Output the [x, y] coordinate of the center of the cell containing the given text.  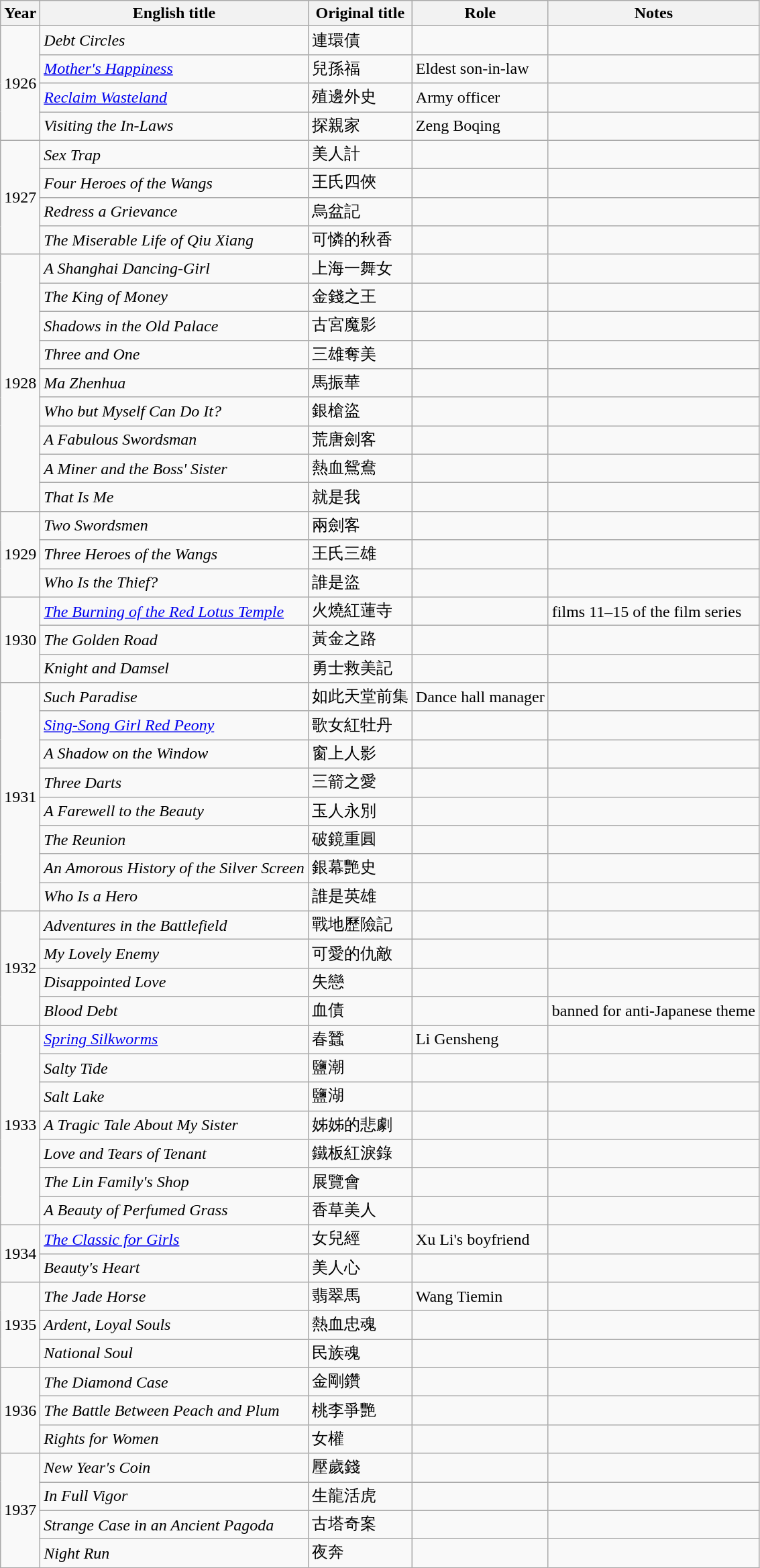
The Burning of the Red Lotus Temple [174, 612]
English title [174, 13]
誰是英雄 [360, 897]
That Is Me [174, 498]
The Diamond Case [174, 1382]
An Amorous History of the Silver Screen [174, 868]
王氏三雄 [360, 554]
翡翠馬 [360, 1297]
火燒紅蓮寺 [360, 612]
National Soul [174, 1353]
血債 [360, 1011]
1928 [20, 382]
Beauty's Heart [174, 1268]
1936 [20, 1410]
Salt Lake [174, 1097]
戰地歷險記 [360, 926]
古塔奇案 [360, 1525]
Four Heroes of the Wangs [174, 184]
The Classic for Girls [174, 1239]
熱血鴛鴦 [360, 468]
Mother's Happiness [174, 68]
1926 [20, 83]
民族魂 [360, 1353]
Night Run [174, 1553]
Three Darts [174, 782]
姊姊的悲劇 [360, 1125]
鐵板紅淚錄 [360, 1154]
Eldest son-in-law [480, 68]
Sex Trap [174, 154]
兩劍客 [360, 526]
Sing-Song Girl Red Peony [174, 726]
Shadows in the Old Palace [174, 326]
1934 [20, 1253]
Reclaim Wasteland [174, 98]
可愛的仇敵 [360, 954]
春蠶 [360, 1040]
壓歲錢 [360, 1467]
馬振華 [360, 384]
金剛鑽 [360, 1382]
Three and One [174, 354]
誰是盜 [360, 583]
Notes [653, 13]
films 11–15 of the film series [653, 612]
1932 [20, 968]
三雄奪美 [360, 354]
Redress a Grievance [174, 212]
Blood Debt [174, 1011]
Xu Li's boyfriend [480, 1239]
Adventures in the Battlefield [174, 926]
1933 [20, 1125]
1927 [20, 197]
荒唐劍客 [360, 440]
A Shadow on the Window [174, 754]
Year [20, 13]
美人心 [360, 1268]
A Fabulous Swordsman [174, 440]
Knight and Damsel [174, 668]
展覽會 [360, 1182]
桃李爭艷 [360, 1411]
Zeng Boqing [480, 126]
可憐的秋香 [360, 240]
Disappointed Love [174, 982]
窗上人影 [360, 754]
黃金之路 [360, 640]
王氏四俠 [360, 184]
夜奔 [360, 1553]
The Battle Between Peach and Plum [174, 1411]
銀槍盜 [360, 412]
A Beauty of Perfumed Grass [174, 1211]
生龍活虎 [360, 1497]
A Tragic Tale About My Sister [174, 1125]
熱血忠魂 [360, 1325]
香草美人 [360, 1211]
金錢之王 [360, 298]
Visiting the In-Laws [174, 126]
勇士救美記 [360, 668]
三箭之愛 [360, 782]
Ardent, Loyal Souls [174, 1325]
銀幕艷史 [360, 868]
Debt Circles [174, 40]
The Jade Horse [174, 1297]
Original title [360, 13]
Ma Zhenhua [174, 384]
The Golden Road [174, 640]
A Farewell to the Beauty [174, 811]
Who Is a Hero [174, 897]
Salty Tide [174, 1068]
Two Swordsmen [174, 526]
殖邊外史 [360, 98]
Wang Tiemin [480, 1297]
1930 [20, 640]
Love and Tears of Tenant [174, 1154]
1935 [20, 1325]
Who but Myself Can Do It? [174, 412]
就是我 [360, 498]
破鏡重圓 [360, 840]
歌女紅牡丹 [360, 726]
兒孫福 [360, 68]
玉人永別 [360, 811]
連環債 [360, 40]
Strange Case in an Ancient Pagoda [174, 1525]
探親家 [360, 126]
Three Heroes of the Wangs [174, 554]
古宮魔影 [360, 326]
The King of Money [174, 298]
A Miner and the Boss' Sister [174, 468]
美人計 [360, 154]
The Reunion [174, 840]
New Year's Coin [174, 1467]
Role [480, 13]
Such Paradise [174, 697]
The Lin Family's Shop [174, 1182]
上海一舞女 [360, 268]
女兒經 [360, 1239]
Rights for Women [174, 1439]
Who Is the Thief? [174, 583]
Army officer [480, 98]
烏盆記 [360, 212]
Spring Silkworms [174, 1040]
My Lovely Enemy [174, 954]
Li Gensheng [480, 1040]
A Shanghai Dancing-Girl [174, 268]
1931 [20, 797]
Dance hall manager [480, 697]
banned for anti-Japanese theme [653, 1011]
鹽潮 [360, 1068]
1929 [20, 554]
鹽湖 [360, 1097]
The Miserable Life of Qiu Xiang [174, 240]
失戀 [360, 982]
1937 [20, 1510]
In Full Vigor [174, 1497]
女權 [360, 1439]
如此天堂前集 [360, 697]
